Provide the (x, y) coordinate of the cell's center where the given text is located.  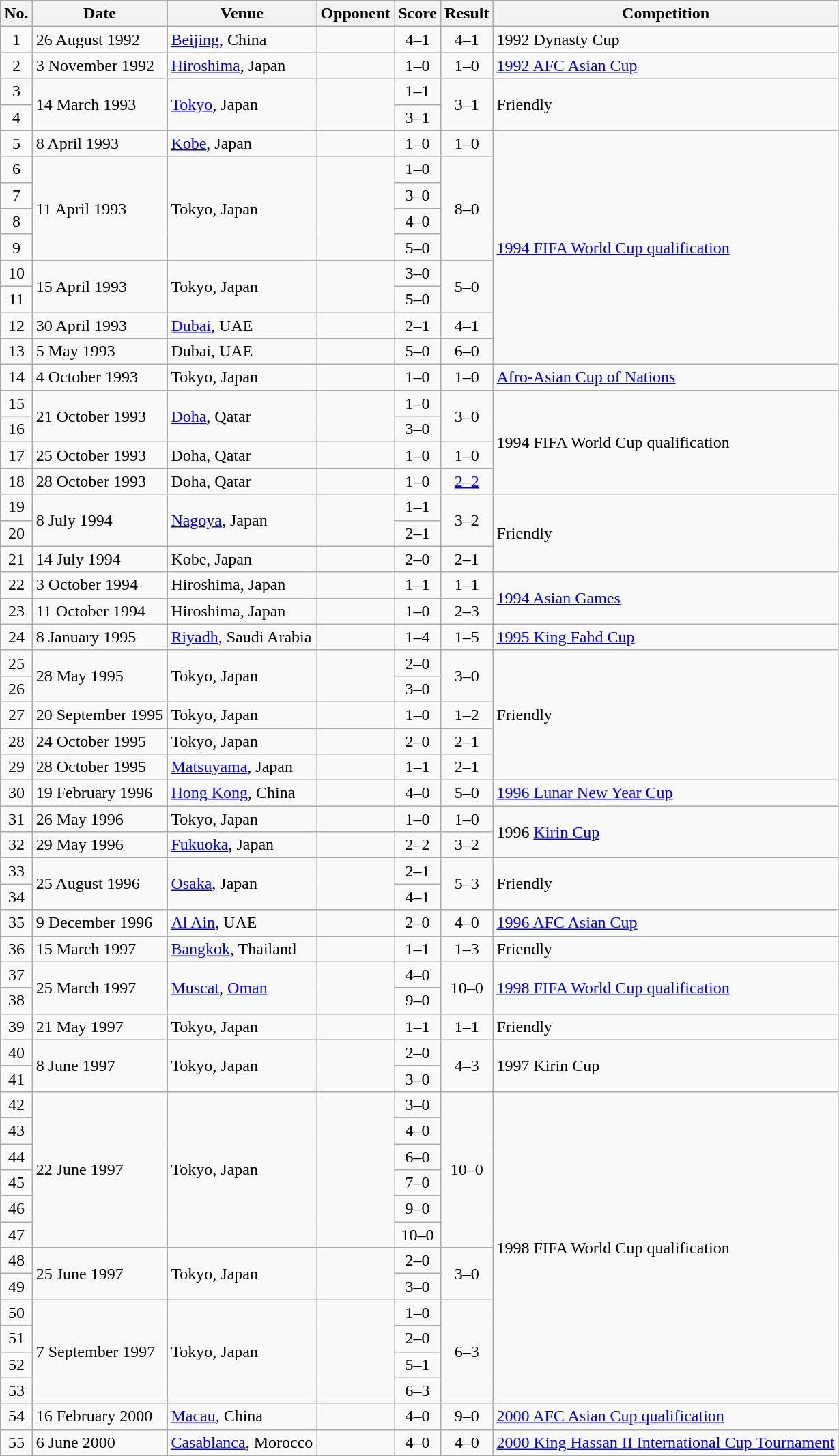
39 (16, 1027)
14 March 1993 (100, 104)
3 November 1992 (100, 66)
4–3 (467, 1066)
Bangkok, Thailand (242, 949)
22 June 1997 (100, 1169)
16 (16, 429)
29 May 1996 (100, 845)
38 (16, 1001)
22 (16, 585)
5 (16, 143)
28 October 1993 (100, 481)
25 March 1997 (100, 988)
25 October 1993 (100, 455)
28 (16, 741)
20 September 1995 (100, 715)
8 April 1993 (100, 143)
16 February 2000 (100, 1416)
7–0 (418, 1183)
7 (16, 195)
14 July 1994 (100, 559)
13 (16, 352)
1996 Lunar New Year Cup (666, 793)
8 June 1997 (100, 1066)
24 (16, 637)
Matsuyama, Japan (242, 767)
3 (16, 91)
37 (16, 975)
1–5 (467, 637)
15 March 1997 (100, 949)
41 (16, 1079)
49 (16, 1287)
15 April 1993 (100, 286)
21 October 1993 (100, 416)
8 (16, 221)
Date (100, 14)
21 (16, 559)
Muscat, Oman (242, 988)
9 (16, 247)
36 (16, 949)
8 January 1995 (100, 637)
Nagoya, Japan (242, 520)
51 (16, 1339)
4 October 1993 (100, 377)
31 (16, 819)
6 (16, 169)
Competition (666, 14)
5–1 (418, 1365)
1–4 (418, 637)
6 June 2000 (100, 1442)
1992 Dynasty Cup (666, 40)
14 (16, 377)
3 October 1994 (100, 585)
30 (16, 793)
12 (16, 326)
1996 Kirin Cup (666, 832)
8–0 (467, 208)
25 (16, 663)
25 August 1996 (100, 884)
2000 King Hassan II International Cup Tournament (666, 1442)
23 (16, 611)
1 (16, 40)
5 May 1993 (100, 352)
48 (16, 1261)
24 October 1995 (100, 741)
11 (16, 299)
34 (16, 897)
43 (16, 1130)
29 (16, 767)
Afro-Asian Cup of Nations (666, 377)
26 (16, 689)
2000 AFC Asian Cup qualification (666, 1416)
Opponent (356, 14)
No. (16, 14)
33 (16, 871)
1992 AFC Asian Cup (666, 66)
19 February 1996 (100, 793)
19 (16, 507)
2–3 (467, 611)
1–2 (467, 715)
54 (16, 1416)
26 May 1996 (100, 819)
26 August 1992 (100, 40)
Macau, China (242, 1416)
1994 Asian Games (666, 598)
50 (16, 1313)
Hong Kong, China (242, 793)
52 (16, 1365)
4 (16, 117)
Result (467, 14)
8 July 1994 (100, 520)
17 (16, 455)
Venue (242, 14)
47 (16, 1235)
1–3 (467, 949)
Casablanca, Morocco (242, 1442)
45 (16, 1183)
15 (16, 403)
Osaka, Japan (242, 884)
40 (16, 1053)
Al Ain, UAE (242, 923)
55 (16, 1442)
53 (16, 1390)
1996 AFC Asian Cup (666, 923)
10 (16, 273)
27 (16, 715)
9 December 1996 (100, 923)
44 (16, 1157)
7 September 1997 (100, 1352)
1997 Kirin Cup (666, 1066)
20 (16, 533)
28 May 1995 (100, 676)
18 (16, 481)
11 April 1993 (100, 208)
5–3 (467, 884)
Fukuoka, Japan (242, 845)
28 October 1995 (100, 767)
Beijing, China (242, 40)
46 (16, 1209)
Riyadh, Saudi Arabia (242, 637)
35 (16, 923)
42 (16, 1104)
30 April 1993 (100, 326)
Score (418, 14)
21 May 1997 (100, 1027)
1995 King Fahd Cup (666, 637)
25 June 1997 (100, 1274)
32 (16, 845)
2 (16, 66)
11 October 1994 (100, 611)
